Scan for the cell matching the given text and deliver its [x, y] coordinate at center. 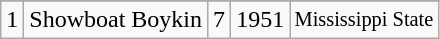
Mississippi State [364, 20]
7 [220, 20]
1951 [260, 20]
1 [12, 20]
Showboat Boykin [116, 20]
